Capture the cell that displays the provided text and extract its [X, Y] central coordinate. 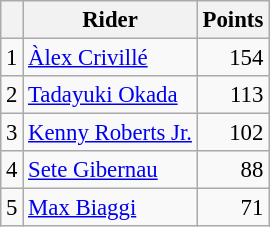
2 [12, 95]
Àlex Crivillé [110, 58]
3 [12, 133]
4 [12, 170]
88 [232, 170]
154 [232, 58]
113 [232, 95]
1 [12, 58]
5 [12, 208]
Points [232, 20]
Max Biaggi [110, 208]
71 [232, 208]
Rider [110, 20]
Sete Gibernau [110, 170]
Tadayuki Okada [110, 95]
102 [232, 133]
Kenny Roberts Jr. [110, 133]
